Provide the (X, Y) coordinate of the cell's center where the given text is located.  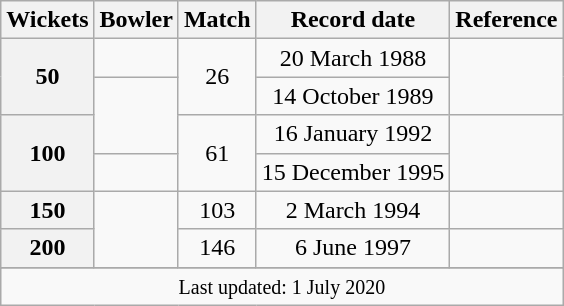
Wickets (48, 20)
16 January 1992 (353, 134)
200 (48, 248)
103 (217, 210)
Record date (353, 20)
Bowler (136, 20)
6 June 1997 (353, 248)
Last updated: 1 July 2020 (282, 286)
100 (48, 153)
146 (217, 248)
26 (217, 77)
61 (217, 153)
Reference (506, 20)
50 (48, 77)
150 (48, 210)
14 October 1989 (353, 96)
Match (217, 20)
20 March 1988 (353, 58)
15 December 1995 (353, 172)
2 March 1994 (353, 210)
